Output the (x, y) coordinate of the center of the cell containing the given text.  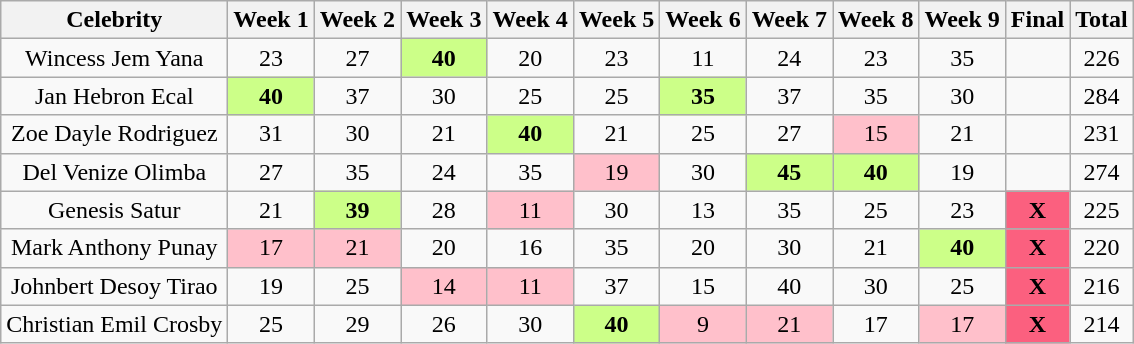
Jan Hebron Ecal (114, 96)
Zoe Dayle Rodriguez (114, 134)
31 (271, 134)
284 (1102, 96)
16 (530, 248)
Genesis Satur (114, 210)
Week 5 (616, 20)
Week 6 (703, 20)
29 (357, 324)
274 (1102, 172)
13 (703, 210)
Final (1037, 20)
Celebrity (114, 20)
226 (1102, 58)
216 (1102, 286)
45 (789, 172)
9 (703, 324)
Week 7 (789, 20)
26 (444, 324)
Week 8 (876, 20)
Del Venize Olimba (114, 172)
Week 2 (357, 20)
Week 4 (530, 20)
220 (1102, 248)
Johnbert Desoy Tirao (114, 286)
214 (1102, 324)
231 (1102, 134)
Total (1102, 20)
Week 3 (444, 20)
28 (444, 210)
Week 1 (271, 20)
Week 9 (962, 20)
Wincess Jem Yana (114, 58)
14 (444, 286)
225 (1102, 210)
39 (357, 210)
Mark Anthony Punay (114, 248)
Christian Emil Crosby (114, 324)
